Detect which cell encompasses the target text, then output its [X, Y] center coordinate. 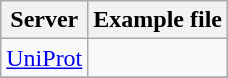
Server [44, 20]
UniProt [44, 58]
Example file [158, 20]
